Determine the [X, Y] coordinate at the center of the cell enclosing the given text.  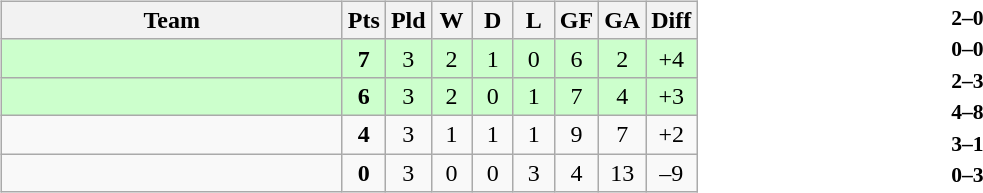
GA [622, 20]
GF [576, 20]
L [534, 20]
9 [576, 134]
13 [622, 173]
Diff [672, 20]
Pts [364, 20]
W [452, 20]
+4 [672, 58]
D [492, 20]
Team [172, 20]
Pld [408, 20]
+2 [672, 134]
–9 [672, 173]
+3 [672, 96]
